Return [x, y] of the center of cell containing provided text 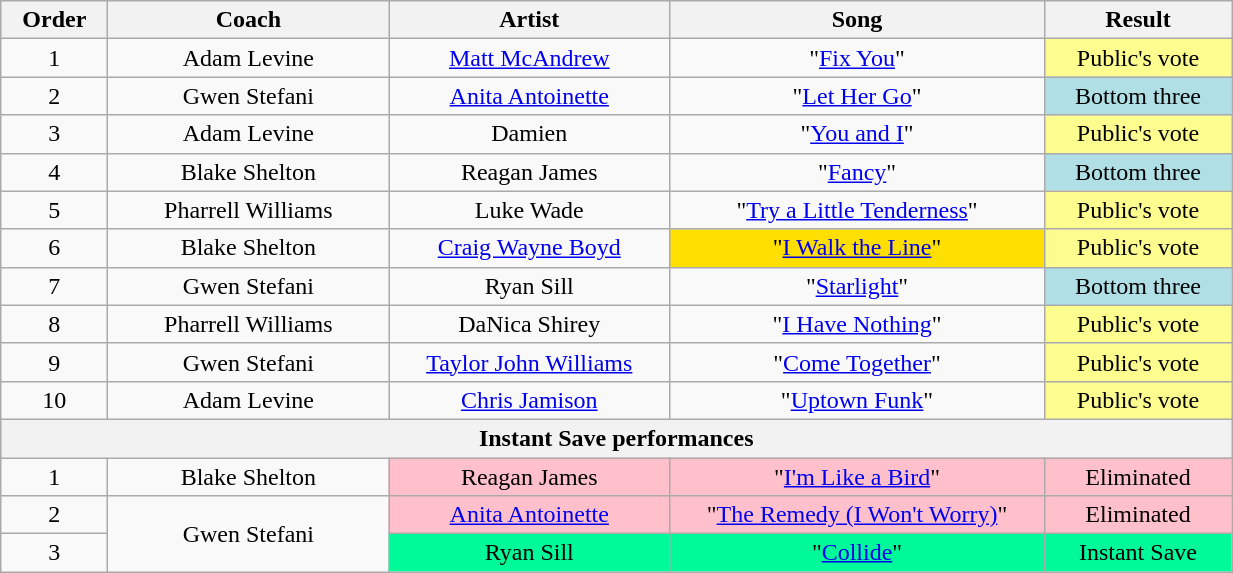
Artist [530, 20]
Matt McAndrew [530, 58]
Instant Save performances [616, 438]
"You and I" [858, 134]
"I Have Nothing" [858, 324]
"Collide" [858, 553]
DaNica Shirey [530, 324]
Song [858, 20]
"Try a Little Tenderness" [858, 210]
Luke Wade [530, 210]
8 [54, 324]
6 [54, 248]
Order [54, 20]
"The Remedy (I Won't Worry)" [858, 515]
"I Walk the Line" [858, 248]
"Come Together" [858, 362]
"Fancy" [858, 172]
9 [54, 362]
"I'm Like a Bird" [858, 477]
Chris Jamison [530, 400]
Result [1138, 20]
"Let Her Go" [858, 96]
Instant Save [1138, 553]
7 [54, 286]
10 [54, 400]
4 [54, 172]
"Starlight" [858, 286]
"Fix You" [858, 58]
Coach [248, 20]
5 [54, 210]
Taylor John Williams [530, 362]
"Uptown Funk" [858, 400]
Craig Wayne Boyd [530, 248]
Damien [530, 134]
